Output the (x, y) coordinate of the center of the cell containing the given text.  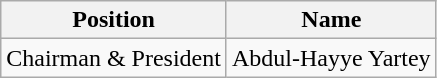
Abdul-Hayye Yartey (331, 58)
Chairman & President (114, 58)
Name (331, 20)
Position (114, 20)
